Capture the cell that displays the provided text and extract its (x, y) central coordinate. 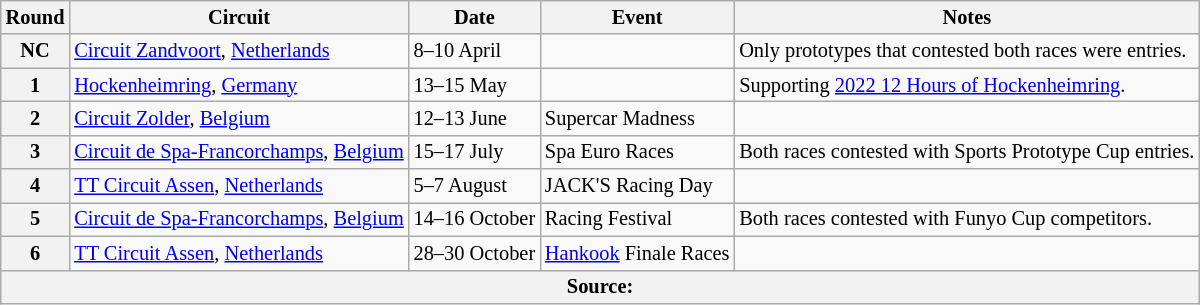
Source: (600, 287)
6 (36, 253)
28–30 October (474, 253)
2 (36, 118)
14–16 October (474, 219)
12–13 June (474, 118)
Circuit Zolder, Belgium (238, 118)
Spa Euro Races (637, 152)
Supercar Madness (637, 118)
NC (36, 51)
Circuit Zandvoort, Netherlands (238, 51)
13–15 May (474, 85)
Racing Festival (637, 219)
4 (36, 186)
Circuit (238, 17)
15–17 July (474, 152)
Event (637, 17)
Both races contested with Sports Prototype Cup entries. (966, 152)
1 (36, 85)
JACK'S Racing Day (637, 186)
Date (474, 17)
Supporting 2022 12 Hours of Hockenheimring. (966, 85)
5 (36, 219)
Notes (966, 17)
5–7 August (474, 186)
Both races contested with Funyo Cup competitors. (966, 219)
Hockenheimring, Germany (238, 85)
Round (36, 17)
8–10 April (474, 51)
Only prototypes that contested both races were entries. (966, 51)
3 (36, 152)
Hankook Finale Races (637, 253)
